Output the (x, y) coordinate of the center of the cell containing the given text.  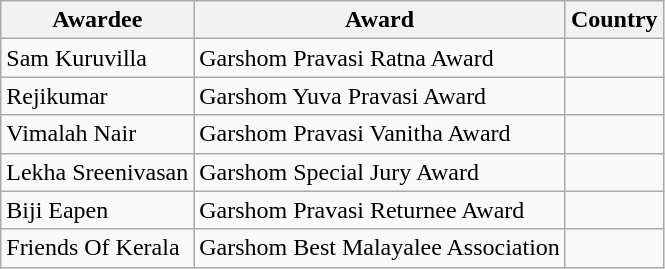
Garshom Best Malayalee Association (380, 248)
Awardee (98, 20)
Garshom Special Jury Award (380, 172)
Friends Of Kerala (98, 248)
Biji Eapen (98, 210)
Vimalah Nair (98, 134)
Country (614, 20)
Garshom Pravasi Vanitha Award (380, 134)
Lekha Sreenivasan (98, 172)
Rejikumar (98, 96)
Award (380, 20)
Sam Kuruvilla (98, 58)
Garshom Yuva Pravasi Award (380, 96)
Garshom Pravasi Returnee Award (380, 210)
Garshom Pravasi Ratna Award (380, 58)
